Search for the cell housing the specified text and yield its [x, y] center coordinate. 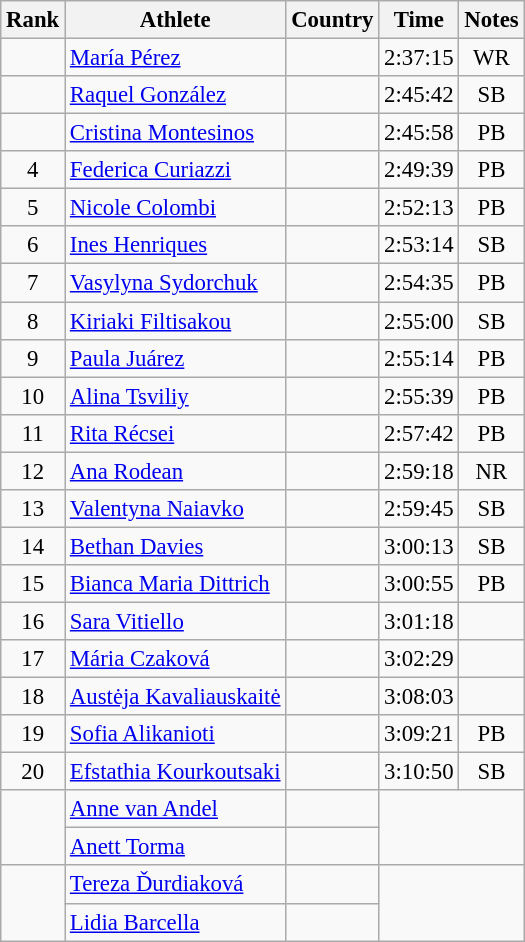
Bethan Davies [176, 546]
Federica Curiazzi [176, 170]
Notes [492, 20]
Vasylyna Sydorchuk [176, 283]
Nicole Colombi [176, 208]
3:10:50 [419, 772]
Paula Juárez [176, 358]
Tereza Ďurdiaková [176, 885]
Athlete [176, 20]
2:55:00 [419, 321]
Ines Henriques [176, 245]
2:45:42 [419, 95]
Valentyna Naiavko [176, 509]
Cristina Montesinos [176, 133]
8 [33, 321]
Bianca Maria Dittrich [176, 584]
Lidia Barcella [176, 922]
10 [33, 396]
2:52:13 [419, 208]
Anett Torma [176, 847]
2:37:15 [419, 58]
12 [33, 471]
Rank [33, 20]
Mária Czaková [176, 659]
3:01:18 [419, 621]
Austėja Kavaliauskaitė [176, 697]
16 [33, 621]
Rita Récsei [176, 433]
20 [33, 772]
3:02:29 [419, 659]
3:08:03 [419, 697]
2:55:14 [419, 358]
Efstathia Kourkoutsaki [176, 772]
2:59:18 [419, 471]
Raquel González [176, 95]
11 [33, 433]
17 [33, 659]
5 [33, 208]
2:59:45 [419, 509]
7 [33, 283]
María Pérez [176, 58]
Sara Vitiello [176, 621]
3:00:13 [419, 546]
WR [492, 58]
Anne van Andel [176, 809]
2:53:14 [419, 245]
Country [332, 20]
3:00:55 [419, 584]
15 [33, 584]
2:57:42 [419, 433]
13 [33, 509]
19 [33, 734]
Time [419, 20]
Alina Tsviliy [176, 396]
14 [33, 546]
2:54:35 [419, 283]
3:09:21 [419, 734]
4 [33, 170]
9 [33, 358]
Ana Rodean [176, 471]
2:55:39 [419, 396]
2:45:58 [419, 133]
Sofia Alikanioti [176, 734]
2:49:39 [419, 170]
NR [492, 471]
Kiriaki Filtisakou [176, 321]
18 [33, 697]
6 [33, 245]
